Search for the cell housing the specified text and yield its [x, y] center coordinate. 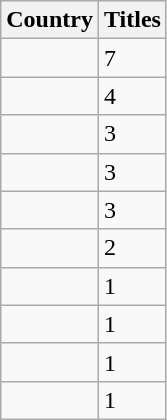
Titles [132, 20]
2 [132, 248]
Country [50, 20]
7 [132, 58]
4 [132, 96]
